Return the [X, Y] coordinate for the center point of the cell that contains the specified text.  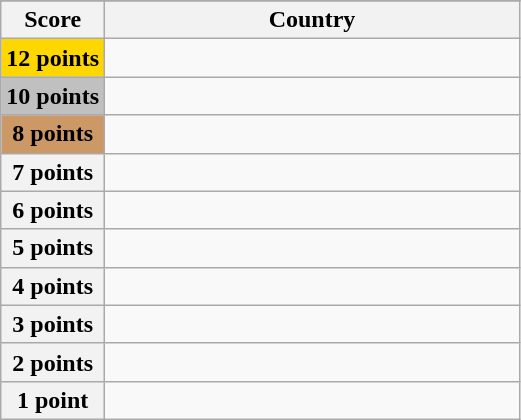
Score [53, 20]
7 points [53, 172]
10 points [53, 96]
2 points [53, 362]
12 points [53, 58]
1 point [53, 400]
6 points [53, 210]
8 points [53, 134]
Country [312, 20]
5 points [53, 248]
3 points [53, 324]
4 points [53, 286]
